Scan for the cell matching the given text and deliver its [x, y] coordinate at center. 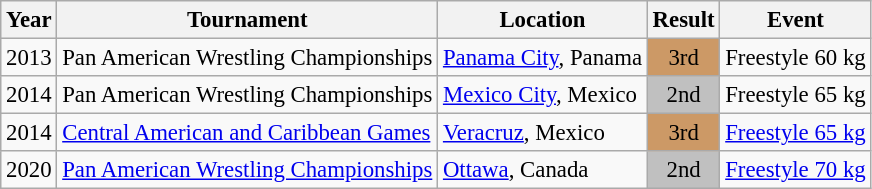
Panama City, Panama [543, 58]
Mexico City, Mexico [543, 95]
Freestyle 60 kg [796, 58]
Year [29, 20]
Freestyle 70 kg [796, 170]
Tournament [248, 20]
Result [684, 20]
2020 [29, 170]
Ottawa, Canada [543, 170]
2013 [29, 58]
Central American and Caribbean Games [248, 133]
Event [796, 20]
Location [543, 20]
Veracruz, Mexico [543, 133]
